For the text-containing cell, return its midpoint in (x, y) coordinate format. 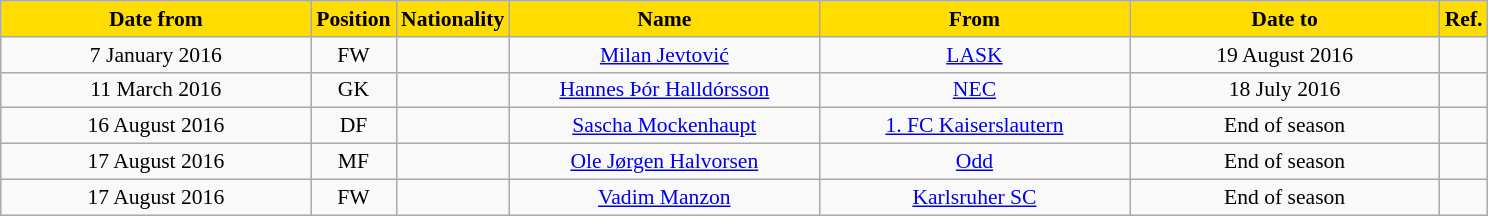
GK (354, 90)
Nationality (452, 19)
Karlsruher SC (974, 197)
7 January 2016 (156, 55)
Name (664, 19)
19 August 2016 (1285, 55)
From (974, 19)
NEC (974, 90)
Vadim Manzon (664, 197)
Sascha Mockenhaupt (664, 126)
Date to (1285, 19)
Ref. (1464, 19)
Ole Jørgen Halvorsen (664, 162)
Hannes Þór Halldórsson (664, 90)
DF (354, 126)
1. FC Kaiserslautern (974, 126)
18 July 2016 (1285, 90)
MF (354, 162)
16 August 2016 (156, 126)
Milan Jevtović (664, 55)
11 March 2016 (156, 90)
LASK (974, 55)
Date from (156, 19)
Position (354, 19)
Odd (974, 162)
